Detect which cell encompasses the target text, then output its [x, y] center coordinate. 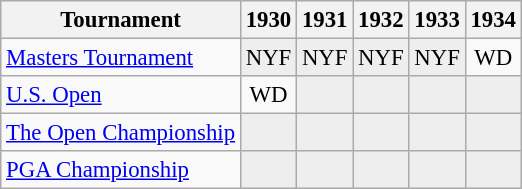
Tournament [121, 20]
1933 [437, 20]
1932 [381, 20]
1930 [268, 20]
1931 [325, 20]
PGA Championship [121, 170]
The Open Championship [121, 133]
U.S. Open [121, 95]
1934 [493, 20]
Masters Tournament [121, 58]
